Return (X, Y) of the center of cell containing provided text 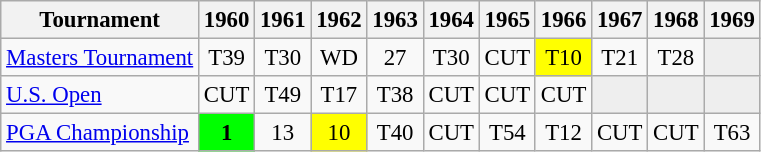
T49 (283, 95)
1963 (395, 20)
T21 (620, 58)
1961 (283, 20)
Tournament (100, 20)
1965 (507, 20)
Masters Tournament (100, 58)
13 (283, 133)
U.S. Open (100, 95)
PGA Championship (100, 133)
T17 (339, 95)
T10 (563, 58)
T40 (395, 133)
1968 (676, 20)
1966 (563, 20)
WD (339, 58)
T39 (227, 58)
27 (395, 58)
T63 (732, 133)
10 (339, 133)
T28 (676, 58)
1962 (339, 20)
1 (227, 133)
1967 (620, 20)
1969 (732, 20)
T54 (507, 133)
1960 (227, 20)
T12 (563, 133)
1964 (451, 20)
T38 (395, 95)
